From the cell containing the given text, extract its center point as [X, Y] coordinate. 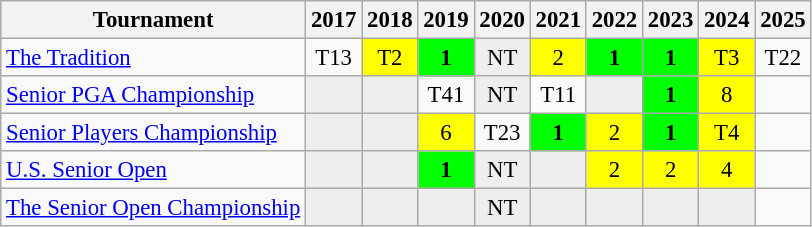
T13 [334, 58]
Senior PGA Championship [154, 95]
2018 [390, 20]
8 [727, 95]
T23 [502, 133]
2020 [502, 20]
T2 [390, 58]
2024 [727, 20]
T41 [446, 95]
2023 [671, 20]
U.S. Senior Open [154, 170]
The Senior Open Championship [154, 208]
The Tradition [154, 58]
2022 [614, 20]
T11 [558, 95]
T3 [727, 58]
T4 [727, 133]
2025 [783, 20]
Senior Players Championship [154, 133]
T22 [783, 58]
2017 [334, 20]
Tournament [154, 20]
6 [446, 133]
2021 [558, 20]
4 [727, 170]
2019 [446, 20]
